Pinpoint the cell where the given text exists, returning its [x, y] midpoint coordinate. 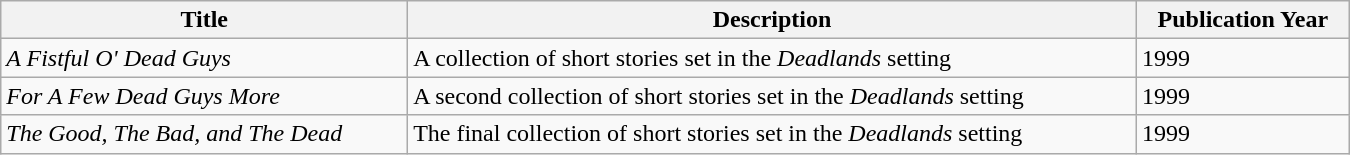
Description [772, 20]
A second collection of short stories set in the Deadlands setting [772, 96]
The Good, The Bad, and The Dead [204, 134]
A collection of short stories set in the Deadlands setting [772, 58]
Publication Year [1242, 20]
A Fistful O' Dead Guys [204, 58]
The final collection of short stories set in the Deadlands setting [772, 134]
For A Few Dead Guys More [204, 96]
Title [204, 20]
